Pinpoint the cell where the given text exists, returning its (x, y) midpoint coordinate. 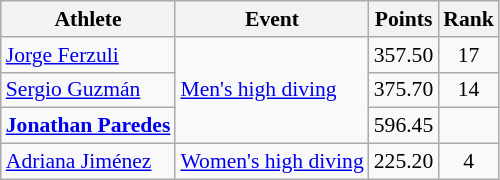
Sergio Guzmán (88, 90)
Women's high diving (272, 162)
Jorge Ferzuli (88, 55)
Athlete (88, 19)
Jonathan Paredes (88, 126)
17 (468, 55)
357.50 (404, 55)
Points (404, 19)
596.45 (404, 126)
Men's high diving (272, 90)
Adriana Jiménez (88, 162)
4 (468, 162)
375.70 (404, 90)
Rank (468, 19)
225.20 (404, 162)
Event (272, 19)
14 (468, 90)
